From the cell containing the given text, extract its center point as (x, y) coordinate. 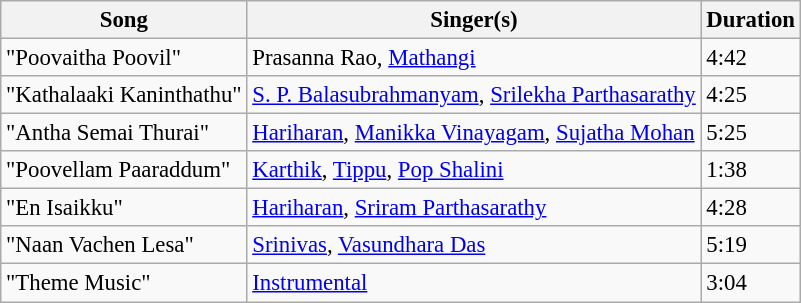
4:42 (750, 58)
"En Isaikku" (124, 208)
"Kathalaaki Kaninthathu" (124, 95)
"Theme Music" (124, 283)
5:19 (750, 245)
4:25 (750, 95)
Duration (750, 20)
"Poovaitha Poovil" (124, 58)
Hariharan, Manikka Vinayagam, Sujatha Mohan (474, 133)
Prasanna Rao, Mathangi (474, 58)
Instrumental (474, 283)
Karthik, Tippu, Pop Shalini (474, 170)
Srinivas, Vasundhara Das (474, 245)
Singer(s) (474, 20)
"Naan Vachen Lesa" (124, 245)
5:25 (750, 133)
"Antha Semai Thurai" (124, 133)
Hariharan, Sriram Parthasarathy (474, 208)
Song (124, 20)
1:38 (750, 170)
4:28 (750, 208)
S. P. Balasubrahmanyam, Srilekha Parthasarathy (474, 95)
"Poovellam Paaraddum" (124, 170)
3:04 (750, 283)
